Detect which cell encompasses the target text, then output its [x, y] center coordinate. 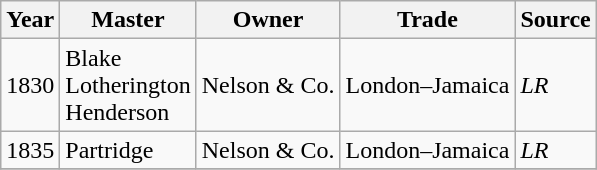
Owner [268, 20]
Source [556, 20]
Partridge [128, 150]
Trade [428, 20]
Master [128, 20]
1830 [30, 85]
Year [30, 20]
BlakeLotheringtonHenderson [128, 85]
1835 [30, 150]
